Search for the cell housing the specified text and yield its (X, Y) center coordinate. 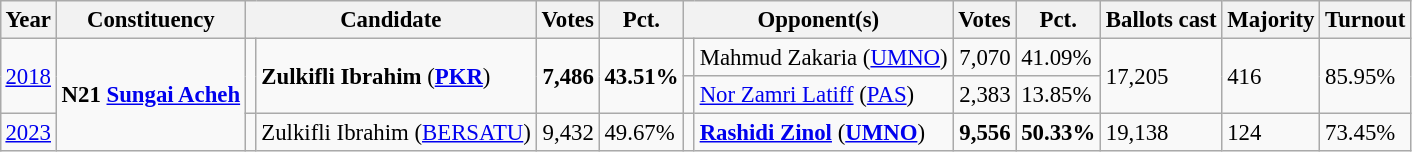
124 (1271, 133)
Zulkifli Ibrahim (PKR) (396, 76)
2023 (28, 133)
43.51% (642, 76)
17,205 (1162, 76)
Nor Zamri Latiff (PAS) (824, 95)
7,070 (984, 57)
416 (1271, 76)
13.85% (1058, 95)
85.95% (1366, 76)
Ballots cast (1162, 20)
Turnout (1366, 20)
Zulkifli Ibrahim (BERSATU) (396, 133)
19,138 (1162, 133)
41.09% (1058, 57)
2018 (28, 76)
49.67% (642, 133)
73.45% (1366, 133)
2,383 (984, 95)
7,486 (568, 76)
9,556 (984, 133)
50.33% (1058, 133)
N21 Sungai Acheh (150, 94)
Mahmud Zakaria (UMNO) (824, 57)
Rashidi Zinol (UMNO) (824, 133)
9,432 (568, 133)
Opponent(s) (818, 20)
Candidate (390, 20)
Constituency (150, 20)
Year (28, 20)
Majority (1271, 20)
